Capture the cell that displays the provided text and extract its [X, Y] central coordinate. 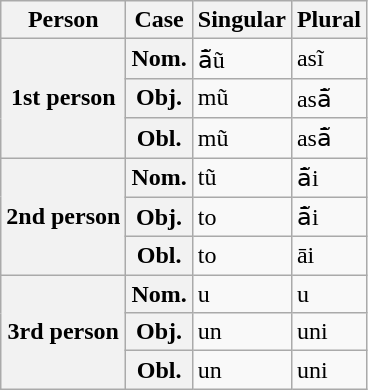
Plural [328, 20]
3rd person [64, 332]
2nd person [64, 216]
1st person [64, 98]
asĩ [328, 59]
Person [64, 20]
tũ [242, 178]
āi [328, 256]
Case [159, 20]
ā̃ũ [242, 59]
Singular [242, 20]
